Capture the cell that displays the provided text and extract its [X, Y] central coordinate. 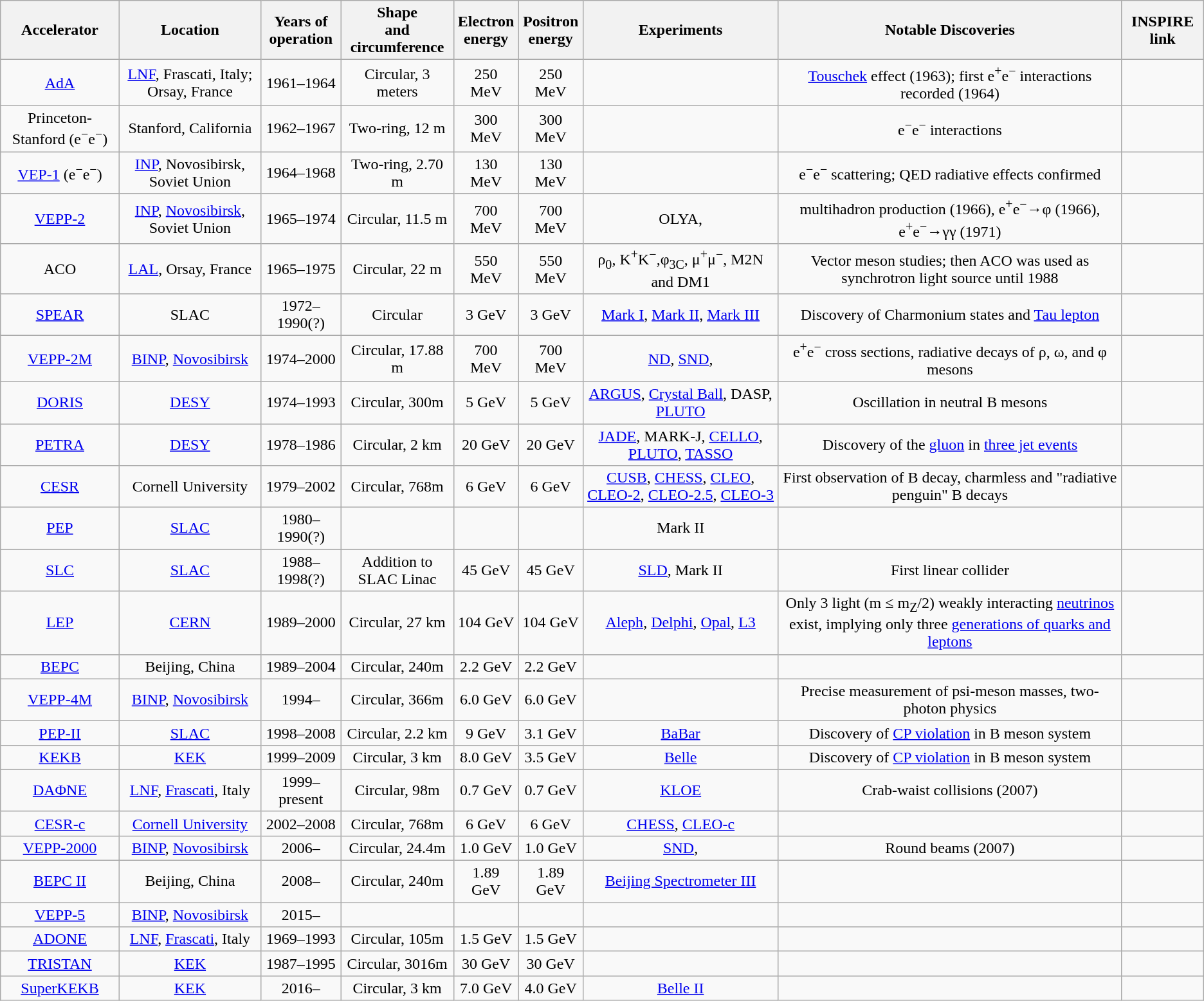
Addition toSLAC Linac [397, 570]
Round beams (2007) [950, 849]
3.5 GeV [551, 757]
DAΦNE [60, 790]
KEKB [60, 757]
Notable Discoveries [950, 30]
1974–2000 [301, 359]
Mark I, Mark II, Mark III [680, 315]
Vector meson studies; then ACO was used as synchrotron light source until 1988 [950, 269]
Two-ring, 2.70 m [397, 172]
Circular, 22 m [397, 269]
1961–1964 [301, 83]
BaBar [680, 733]
CUSB, CHESS, CLEO, CLEO-2, CLEO-2.5, CLEO-3 [680, 486]
1998–2008 [301, 733]
VEPP-4M [60, 700]
PETRA [60, 445]
ND, SND, [680, 359]
7.0 GeV [486, 988]
1999–2009 [301, 757]
Crab-waist collisions (2007) [950, 790]
SND, [680, 849]
2002–2008 [301, 823]
Princeton-Stanford (e−e−) [60, 129]
Electronenergy [486, 30]
KLOE [680, 790]
VEP-1 (e−e−) [60, 172]
Circular, 27 km [397, 623]
Belle [680, 757]
1980–1990(?) [301, 529]
Circular, 11.5 m [397, 219]
VEPP-2000 [60, 849]
ARGUS, Crystal Ball, DASP, PLUTO [680, 403]
Circular, 105m [397, 939]
Aleph, Delphi, Opal, L3 [680, 623]
1972–1990(?) [301, 315]
Circular, 3016m [397, 964]
Circular, 17.88 m [397, 359]
CERN [190, 623]
1989–2004 [301, 666]
2015– [301, 915]
Discovery of the gluon in three jet events [950, 445]
Discovery of Charmonium states and Tau lepton [950, 315]
Belle II [680, 988]
1965–1974 [301, 219]
OLYA, [680, 219]
Only 3 light (m ≤ mZ/2) weakly interacting neutrinos exist, implying only three generations of quarks and leptons [950, 623]
ADONE [60, 939]
ACO [60, 269]
2006– [301, 849]
AdA [60, 83]
ρ0, K+K−,φ3C, μ+μ−, M2N and DM1 [680, 269]
DORIS [60, 403]
CHESS, CLEO-c [680, 823]
PEP-II [60, 733]
LAL, Orsay, France [190, 269]
LEP [60, 623]
2016– [301, 988]
VEPP-5 [60, 915]
Oscillation in neutral B mesons [950, 403]
1989–2000 [301, 623]
4.0 GeV [551, 988]
1978–1986 [301, 445]
Circular, 2 km [397, 445]
2008– [301, 881]
1965–1975 [301, 269]
multihadron production (1966), e+e−→φ (1966), e+e−→γγ (1971) [950, 219]
Beijing Spectrometer III [680, 881]
INSPIRE link [1163, 30]
1979–2002 [301, 486]
Circular, 98m [397, 790]
First linear collider [950, 570]
e−e− interactions [950, 129]
PEP [60, 529]
1994– [301, 700]
1962–1967 [301, 129]
Years of operation [301, 30]
SuperKEKB [60, 988]
SLC [60, 570]
SPEAR [60, 315]
Accelerator [60, 30]
CESR-c [60, 823]
e−e− scattering; QED radiative effects confirmed [950, 172]
Circular, 300m [397, 403]
VEPP-2M [60, 359]
BEPC II [60, 881]
1964–1968 [301, 172]
1988–1998(?) [301, 570]
8.0 GeV [486, 757]
Circular [397, 315]
BEPC [60, 666]
Location [190, 30]
SLD, Mark II [680, 570]
LNF, Frascati, Italy; Orsay, France [190, 83]
3.1 GeV [551, 733]
1974–1993 [301, 403]
Mark II [680, 529]
Shape and circumference [397, 30]
Positronenergy [551, 30]
Circular, 3 meters [397, 83]
Circular, 366m [397, 700]
First observation of B decay, charmless and "radiative penguin" B decays [950, 486]
Stanford, California [190, 129]
1999–present [301, 790]
1969–1993 [301, 939]
9 GeV [486, 733]
Precise measurement of psi-meson masses, two-photon physics [950, 700]
TRISTAN [60, 964]
Circular, 24.4m [397, 849]
e+e− cross sections, radiative decays of ρ, ω, and φ mesons [950, 359]
CESR [60, 486]
Two-ring, 12 m [397, 129]
Circular, 2.2 km [397, 733]
Touschek effect (1963); first e+e− interactions recorded (1964) [950, 83]
JADE, MARK-J, CELLO, PLUTO, TASSO [680, 445]
Experiments [680, 30]
1987–1995 [301, 964]
VEPP-2 [60, 219]
